Output the [X, Y] coordinate of the center of the cell containing the given text.  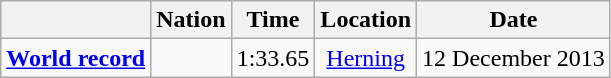
12 December 2013 [514, 58]
Date [514, 20]
Nation [191, 20]
Time [273, 20]
1:33.65 [273, 58]
Location [366, 20]
Herning [366, 58]
World record [76, 58]
